Detect which cell encompasses the target text, then output its [x, y] center coordinate. 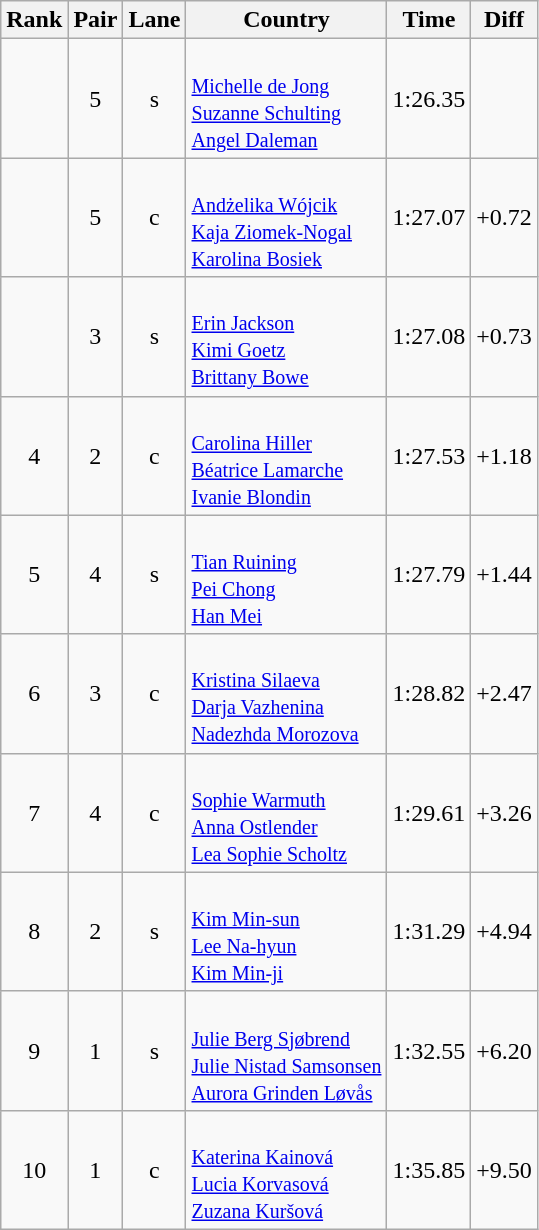
+4.94 [504, 932]
+9.50 [504, 1170]
Julie Berg SjøbrendJulie Nistad SamsonsenAurora Grinden Løvås [286, 1050]
7 [34, 812]
Tian RuiningPei ChongHan Mei [286, 574]
Sophie WarmuthAnna OstlenderLea Sophie Scholtz [286, 812]
6 [34, 694]
Lane [154, 20]
Michelle de JongSuzanne SchultingAngel Daleman [286, 98]
1:32.55 [429, 1050]
1:31.29 [429, 932]
8 [34, 932]
Kristina SilaevaDarja VazheninaNadezhda Morozova [286, 694]
1:35.85 [429, 1170]
Kim Min-sunLee Na-hyunKim Min-ji [286, 932]
Andżelika WójcikKaja Ziomek-NogalKarolina Bosiek [286, 218]
Katerina KainováLucia KorvasováZuzana Kuršová [286, 1170]
Rank [34, 20]
Country [286, 20]
+1.18 [504, 456]
10 [34, 1170]
1:27.53 [429, 456]
1:26.35 [429, 98]
1:27.79 [429, 574]
1:27.08 [429, 336]
9 [34, 1050]
+3.26 [504, 812]
Carolina HillerBéatrice LamarcheIvanie Blondin [286, 456]
1:28.82 [429, 694]
1:29.61 [429, 812]
Diff [504, 20]
Time [429, 20]
+6.20 [504, 1050]
+2.47 [504, 694]
+0.72 [504, 218]
Erin JacksonKimi GoetzBrittany Bowe [286, 336]
+1.44 [504, 574]
+0.73 [504, 336]
Pair [96, 20]
1:27.07 [429, 218]
